Pinpoint the cell where the given text exists, returning its (x, y) midpoint coordinate. 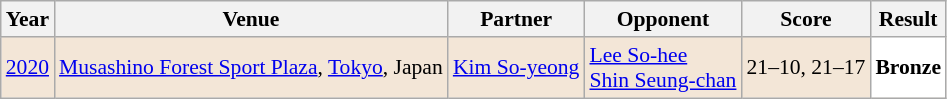
21–10, 21–17 (806, 68)
2020 (28, 68)
Year (28, 19)
Result (908, 19)
Opponent (662, 19)
Partner (516, 19)
Musashino Forest Sport Plaza, Tokyo, Japan (251, 68)
Score (806, 19)
Kim So-yeong (516, 68)
Venue (251, 19)
Lee So-hee Shin Seung-chan (662, 68)
Bronze (908, 68)
